Pinpoint the cell where the given text exists, returning its (x, y) midpoint coordinate. 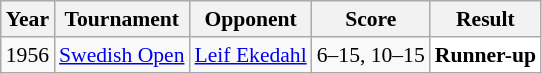
Swedish Open (122, 55)
1956 (28, 55)
Runner-up (486, 55)
Tournament (122, 19)
Leif Ekedahl (250, 55)
Opponent (250, 19)
6–15, 10–15 (371, 55)
Year (28, 19)
Result (486, 19)
Score (371, 19)
